From the cell containing the given text, extract its center point as [x, y] coordinate. 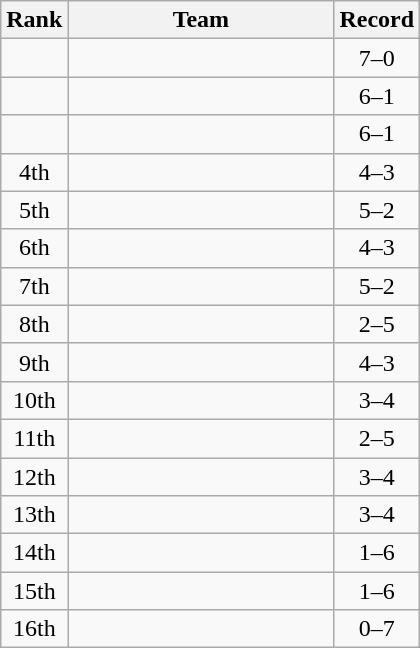
7th [34, 286]
0–7 [377, 629]
4th [34, 172]
12th [34, 477]
16th [34, 629]
Rank [34, 20]
15th [34, 591]
Team [201, 20]
7–0 [377, 58]
5th [34, 210]
13th [34, 515]
10th [34, 400]
9th [34, 362]
11th [34, 438]
14th [34, 553]
6th [34, 248]
8th [34, 324]
Record [377, 20]
